Locate the cell with the specified text and output its (x, y) center coordinate. 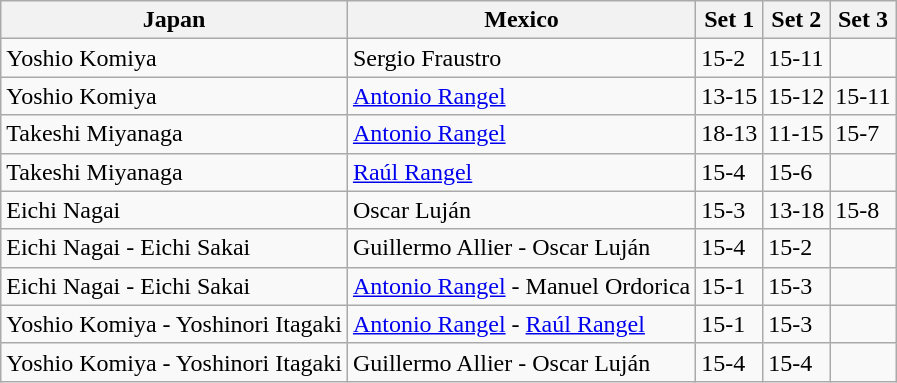
13-15 (730, 96)
15-12 (796, 96)
Antonio Rangel - Raúl Rangel (521, 324)
Set 1 (730, 20)
15-6 (796, 172)
Antonio Rangel - Manuel Ordorica (521, 286)
Sergio Fraustro (521, 58)
Japan (174, 20)
11-15 (796, 134)
15-8 (863, 210)
Eichi Nagai (174, 210)
Oscar Luján (521, 210)
15-7 (863, 134)
Raúl Rangel (521, 172)
13-18 (796, 210)
Set 3 (863, 20)
18-13 (730, 134)
Mexico (521, 20)
Set 2 (796, 20)
